Return (x, y) of the center of cell containing provided text 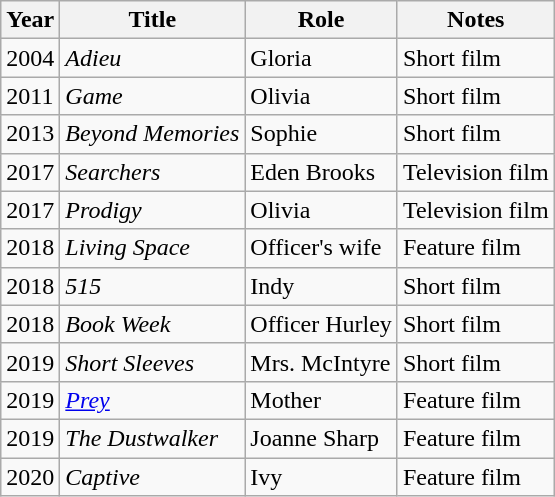
Short Sleeves (152, 362)
Beyond Memories (152, 134)
Joanne Sharp (322, 438)
Ivy (322, 477)
Officer Hurley (322, 324)
Officer's wife (322, 248)
Game (152, 96)
Title (152, 20)
Sophie (322, 134)
2013 (30, 134)
Role (322, 20)
Notes (476, 20)
515 (152, 286)
Mrs. McIntyre (322, 362)
Gloria (322, 58)
2004 (30, 58)
Adieu (152, 58)
Prey (152, 400)
Captive (152, 477)
Prodigy (152, 210)
Eden Brooks (322, 172)
Indy (322, 286)
Searchers (152, 172)
2011 (30, 96)
Living Space (152, 248)
The Dustwalker (152, 438)
Year (30, 20)
Book Week (152, 324)
Mother (322, 400)
2020 (30, 477)
